Locate the cell with the specified text and output its (X, Y) center coordinate. 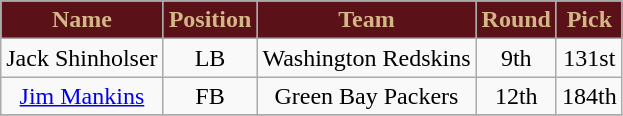
LB (210, 58)
12th (516, 96)
Washington Redskins (366, 58)
Jim Mankins (82, 96)
Position (210, 20)
Team (366, 20)
9th (516, 58)
Jack Shinholser (82, 58)
Pick (589, 20)
Name (82, 20)
184th (589, 96)
FB (210, 96)
131st (589, 58)
Round (516, 20)
Green Bay Packers (366, 96)
